Extract the [x, y] coordinate from the center of the cell holding the provided text.  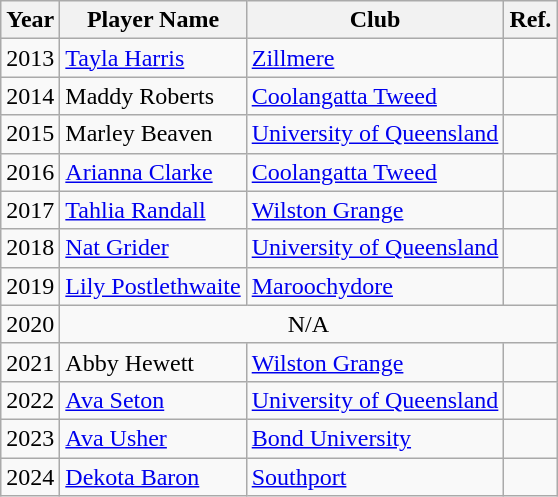
Marley Beaven [153, 134]
2015 [30, 134]
2020 [30, 324]
Maroochydore [375, 286]
Ref. [530, 20]
Bond University [375, 438]
Zillmere [375, 58]
Tayla Harris [153, 58]
2016 [30, 172]
2024 [30, 477]
2019 [30, 286]
2021 [30, 362]
Player Name [153, 20]
Dekota Baron [153, 477]
Arianna Clarke [153, 172]
Nat Grider [153, 248]
Year [30, 20]
Abby Hewett [153, 362]
Maddy Roberts [153, 96]
2023 [30, 438]
N/A [308, 324]
2013 [30, 58]
2014 [30, 96]
2017 [30, 210]
2022 [30, 400]
Southport [375, 477]
Tahlia Randall [153, 210]
Club [375, 20]
Lily Postlethwaite [153, 286]
2018 [30, 248]
Ava Seton [153, 400]
Ava Usher [153, 438]
